Determine the [x, y] coordinate at the center of the cell enclosing the given text.  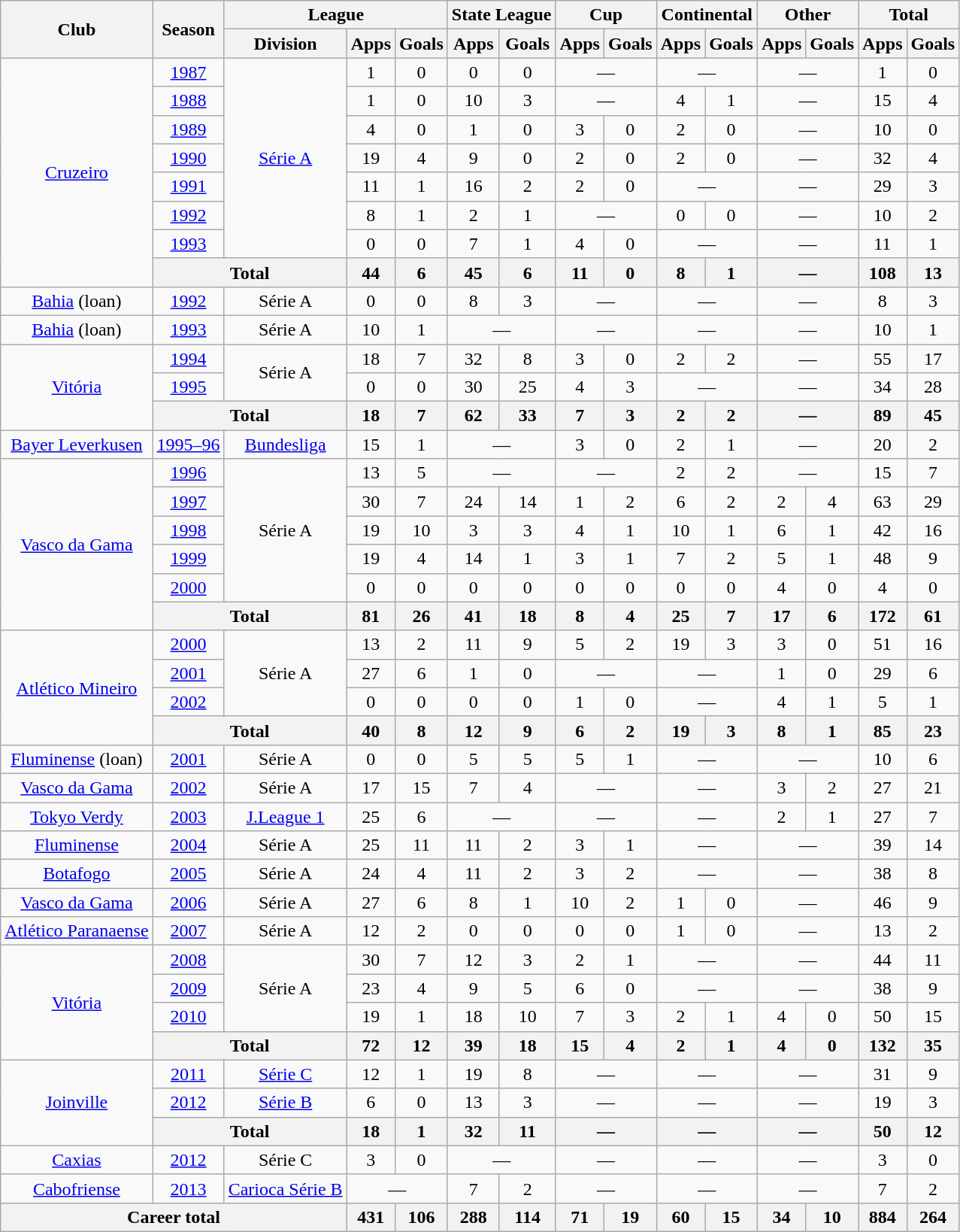
108 [883, 272]
2008 [188, 960]
Carioca Série B [286, 1188]
Fluminense [77, 845]
Career total [174, 1217]
1999 [188, 559]
2005 [188, 874]
431 [371, 1217]
264 [933, 1217]
40 [371, 730]
81 [371, 616]
21 [933, 787]
2004 [188, 845]
Tokyo Verdy [77, 816]
Cabofriense [77, 1188]
71 [580, 1217]
1990 [188, 158]
2009 [188, 988]
1988 [188, 101]
State League [501, 15]
1995 [188, 387]
Season [188, 29]
Cup [606, 15]
114 [528, 1217]
1996 [188, 473]
288 [474, 1217]
106 [422, 1217]
42 [883, 530]
J.League 1 [286, 816]
35 [933, 1045]
Caxias [77, 1160]
Club [77, 29]
89 [883, 416]
61 [933, 616]
Botafogo [77, 874]
Other [807, 15]
Série B [286, 1103]
172 [883, 616]
Atlético Mineiro [77, 687]
884 [883, 1217]
Fluminense (loan) [77, 759]
2010 [188, 1017]
33 [528, 416]
Continental [707, 15]
85 [883, 730]
48 [883, 559]
2006 [188, 903]
1989 [188, 129]
62 [474, 416]
1987 [188, 72]
2011 [188, 1074]
46 [883, 903]
Bundesliga [286, 445]
2003 [188, 816]
Cruzeiro [77, 172]
League [335, 15]
Bayer Leverkusen [77, 445]
63 [883, 502]
26 [422, 616]
28 [933, 387]
1994 [188, 359]
55 [883, 359]
Division [286, 44]
31 [883, 1074]
20 [883, 445]
2013 [188, 1188]
2007 [188, 931]
Joinville [77, 1103]
132 [883, 1045]
1991 [188, 187]
72 [371, 1045]
Atlético Paranaense [77, 931]
60 [680, 1217]
51 [883, 645]
41 [474, 616]
1997 [188, 502]
1998 [188, 530]
1995–96 [188, 445]
